Locate the cell with the specified text and output its [X, Y] center coordinate. 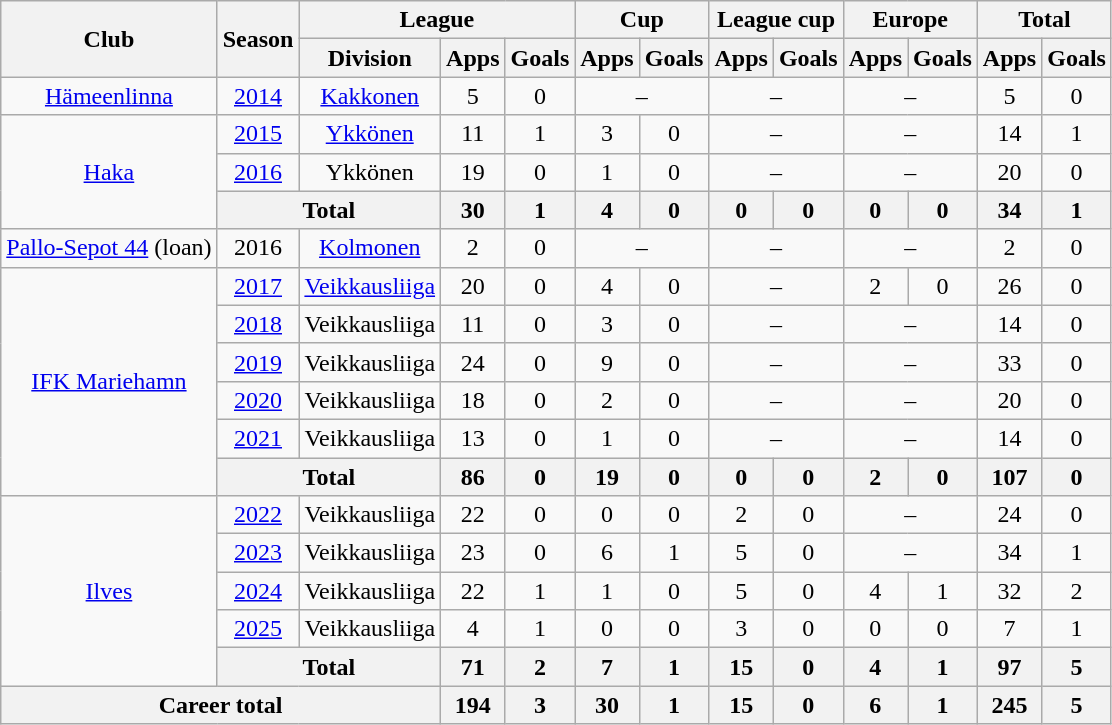
71 [473, 667]
33 [1009, 362]
Ilves [109, 591]
Kolmonen [370, 248]
Europe [910, 20]
18 [473, 400]
Haka [109, 172]
Club [109, 39]
2022 [258, 515]
Career total [221, 705]
Season [258, 39]
Cup [642, 20]
32 [1009, 591]
2015 [258, 134]
Kakkonen [370, 96]
Division [370, 58]
2020 [258, 400]
13 [473, 438]
2014 [258, 96]
2018 [258, 324]
IFK Mariehamn [109, 381]
Pallo-Sepot 44 (loan) [109, 248]
2025 [258, 629]
2021 [258, 438]
9 [607, 362]
194 [473, 705]
2019 [258, 362]
2023 [258, 553]
League [437, 20]
86 [473, 477]
Hämeenlinna [109, 96]
2024 [258, 591]
97 [1009, 667]
26 [1009, 286]
League cup [776, 20]
107 [1009, 477]
2017 [258, 286]
245 [1009, 705]
23 [473, 553]
